For the text-containing cell, return its midpoint in [X, Y] coordinate format. 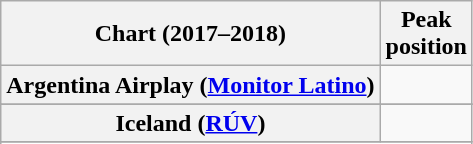
Iceland (RÚV) [190, 123]
Argentina Airplay (Monitor Latino) [190, 85]
Peakposition [426, 34]
Chart (2017–2018) [190, 34]
